For the text-containing cell, return its midpoint in [x, y] coordinate format. 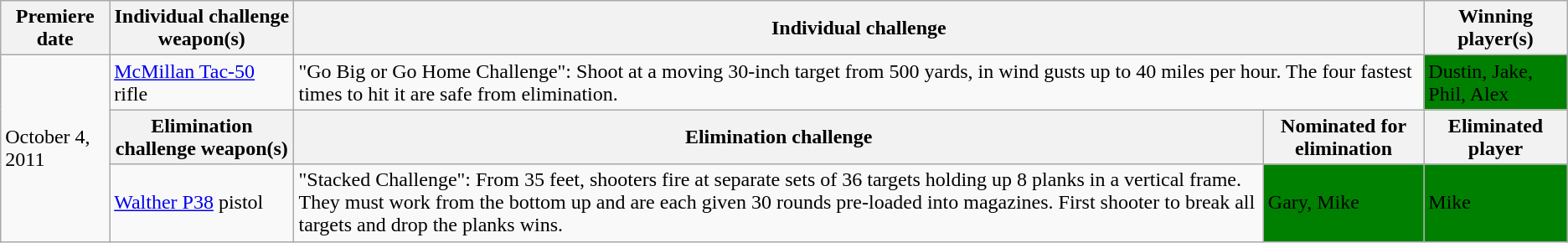
Individual challenge [859, 28]
Elimination challenge weapon(s) [202, 137]
Winning player(s) [1496, 28]
Eliminated player [1496, 137]
Gary, Mike [1344, 203]
Walther P38 pistol [202, 203]
Individual challenge weapon(s) [202, 28]
October 4, 2011 [55, 148]
Mike [1496, 203]
Elimination challenge [779, 137]
McMillan Tac-50 rifle [202, 82]
Nominated for elimination [1344, 137]
Dustin, Jake, Phil, Alex [1496, 82]
Premiere date [55, 28]
